Return the (X, Y) coordinate for the center point of the cell that contains the specified text.  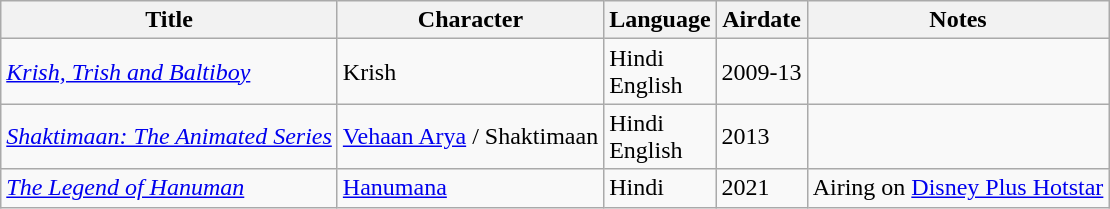
Hanumana (470, 188)
The Legend of Hanuman (170, 188)
2013 (762, 136)
2021 (762, 188)
Character (470, 20)
Krish, Trish and Baltiboy (170, 72)
Airdate (762, 20)
Notes (958, 20)
Shaktimaan: The Animated Series (170, 136)
Hindi (660, 188)
Airing on Disney Plus Hotstar (958, 188)
Language (660, 20)
2009-13 (762, 72)
Title (170, 20)
Krish (470, 72)
Vehaan Arya / Shaktimaan (470, 136)
